Return the (X, Y) coordinate for the center point of the cell that contains the specified text.  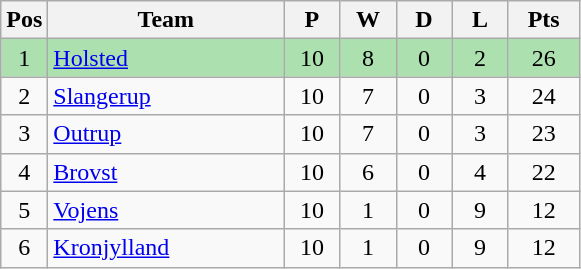
Pos (24, 20)
Vojens (166, 210)
5 (24, 210)
26 (544, 58)
W (368, 20)
Slangerup (166, 96)
24 (544, 96)
Kronjylland (166, 248)
Pts (544, 20)
8 (368, 58)
23 (544, 134)
Outrup (166, 134)
22 (544, 172)
Brovst (166, 172)
L (480, 20)
Team (166, 20)
Holsted (166, 58)
P (312, 20)
D (424, 20)
